Extract the [X, Y] coordinate from the center of the cell holding the provided text.  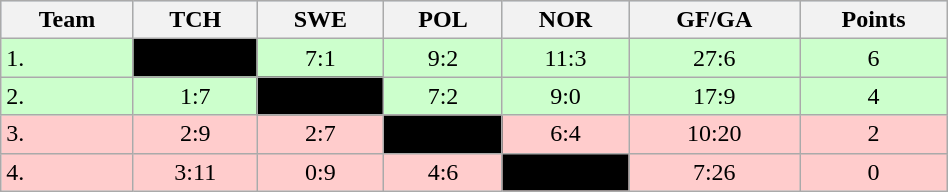
0 [874, 172]
2:7 [320, 134]
10:20 [714, 134]
6:4 [565, 134]
17:9 [714, 96]
Points [874, 20]
POL [444, 20]
Team [68, 20]
2 [874, 134]
9:0 [565, 96]
GF/GA [714, 20]
4 [874, 96]
11:3 [565, 58]
3. [68, 134]
6 [874, 58]
NOR [565, 20]
0:9 [320, 172]
2. [68, 96]
7:1 [320, 58]
27:6 [714, 58]
SWE [320, 20]
4:6 [444, 172]
3:11 [195, 172]
7:2 [444, 96]
7:26 [714, 172]
4. [68, 172]
9:2 [444, 58]
1. [68, 58]
2:9 [195, 134]
TCH [195, 20]
1:7 [195, 96]
